For the text-containing cell, return its midpoint in [X, Y] coordinate format. 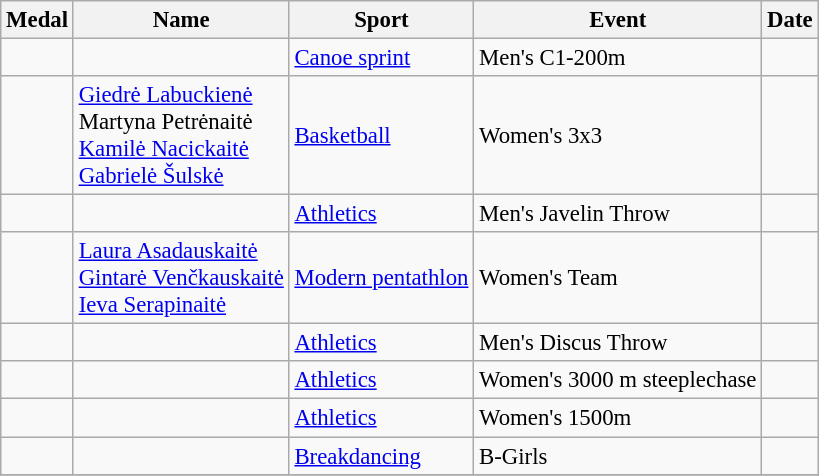
Laura AsadauskaitėGintarė VenčkauskaitėIeva Serapinaitė [181, 278]
Men's C1-200m [618, 58]
Women's 3000 m steeplechase [618, 381]
Giedrė LabuckienėMartyna PetrėnaitėKamilė NacickaitėGabrielė Šulskė [181, 136]
Men's Discus Throw [618, 343]
Event [618, 20]
Sport [382, 20]
Breakdancing [382, 456]
Men's Javelin Throw [618, 214]
Women's 1500m [618, 418]
Modern pentathlon [382, 278]
Name [181, 20]
Medal [38, 20]
Canoe sprint [382, 58]
B-Girls [618, 456]
Date [790, 20]
Women's 3x3 [618, 136]
Basketball [382, 136]
Women's Team [618, 278]
